Extract the [X, Y] coordinate from the center of the cell holding the provided text.  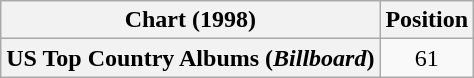
US Top Country Albums (Billboard) [190, 58]
61 [427, 58]
Position [427, 20]
Chart (1998) [190, 20]
